From the cell containing the given text, extract its center point as (x, y) coordinate. 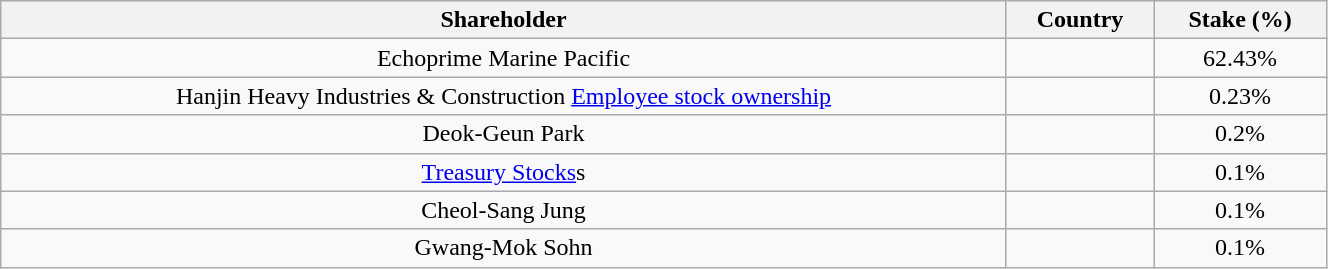
Gwang-Mok Sohn (504, 248)
0.2% (1240, 134)
Hanjin Heavy Industries & Construction Employee stock ownership (504, 96)
Deok-Geun Park (504, 134)
Treasury Stockss (504, 172)
Country (1080, 20)
Echoprime Marine Pacific (504, 58)
62.43% (1240, 58)
Shareholder (504, 20)
0.23% (1240, 96)
Stake (%) (1240, 20)
Cheol-Sang Jung (504, 210)
